Return the (x, y) coordinate for the center point of the cell that contains the specified text.  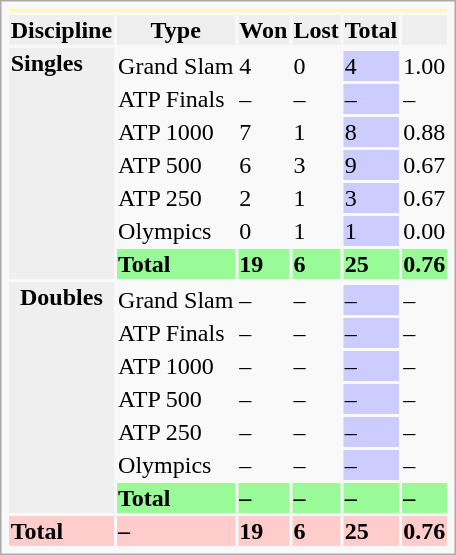
2 (264, 198)
Singles (61, 164)
9 (370, 165)
0.88 (424, 132)
1.00 (424, 66)
Won (264, 30)
8 (370, 132)
Type (176, 30)
Discipline (61, 30)
Lost (316, 30)
0.00 (424, 231)
7 (264, 132)
Doubles (61, 398)
